Return the (X, Y) coordinate for the center point of the cell that contains the specified text.  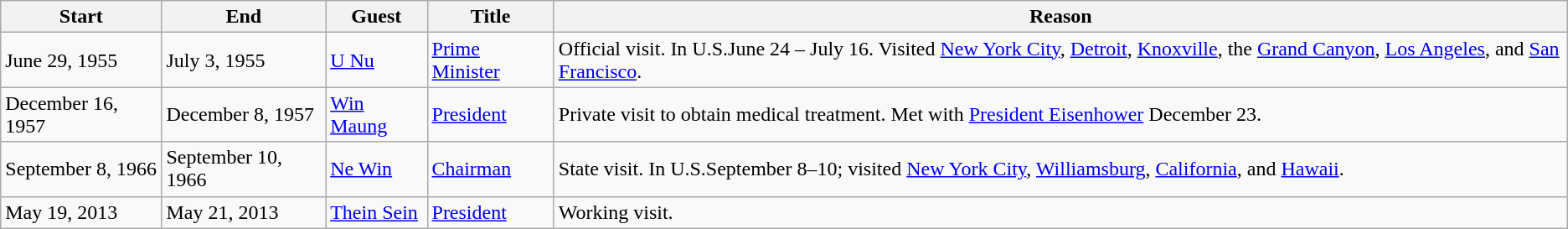
Reason (1060, 17)
Win Maung (377, 114)
Working visit. (1060, 212)
Title (491, 17)
May 21, 2013 (244, 212)
December 16, 1957 (81, 114)
September 8, 1966 (81, 169)
State visit. In U.S.September 8–10; visited New York City, Williamsburg, California, and Hawaii. (1060, 169)
Guest (377, 17)
Start (81, 17)
U Nu (377, 60)
Private visit to obtain medical treatment. Met with President Eisenhower December 23. (1060, 114)
End (244, 17)
Thein Sein (377, 212)
July 3, 1955 (244, 60)
Prime Minister (491, 60)
September 10, 1966 (244, 169)
Ne Win (377, 169)
June 29, 1955 (81, 60)
December 8, 1957 (244, 114)
Official visit. In U.S.June 24 – July 16. Visited New York City, Detroit, Knoxville, the Grand Canyon, Los Angeles, and San Francisco. (1060, 60)
May 19, 2013 (81, 212)
Chairman (491, 169)
